Scan for the cell matching the given text and deliver its [X, Y] coordinate at center. 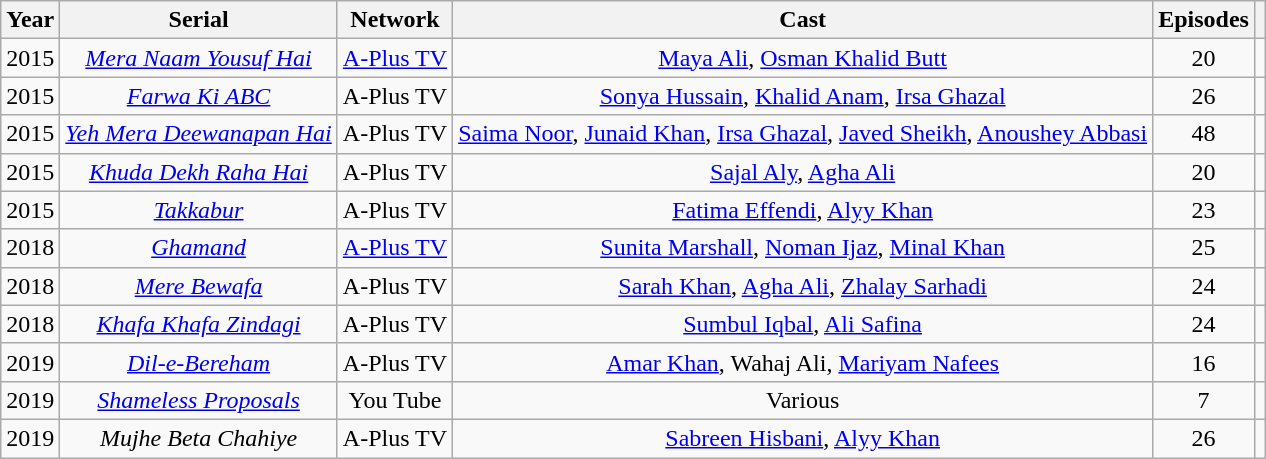
Sarah Khan, Agha Ali, Zhalay Sarhadi [803, 286]
Fatima Effendi, Alyy Khan [803, 210]
Mujhe Beta Chahiye [199, 438]
Sonya Hussain, Khalid Anam, Irsa Ghazal [803, 96]
Khuda Dekh Raha Hai [199, 172]
Serial [199, 20]
16 [1204, 362]
Amar Khan, Wahaj Ali, Mariyam Nafees [803, 362]
Mera Naam Yousuf Hai [199, 58]
Network [394, 20]
Takkabur [199, 210]
Sumbul Iqbal, Ali Safina [803, 324]
You Tube [394, 400]
Yeh Mera Deewanapan Hai [199, 134]
25 [1204, 248]
Year [30, 20]
Maya Ali, Osman Khalid Butt [803, 58]
Shameless Proposals [199, 400]
Sabreen Hisbani, Alyy Khan [803, 438]
Sunita Marshall, Noman Ijaz, Minal Khan [803, 248]
Dil-e-Bereham [199, 362]
Mere Bewafa [199, 286]
Saima Noor, Junaid Khan, Irsa Ghazal, Javed Sheikh, Anoushey Abbasi [803, 134]
Farwa Ki ABC [199, 96]
Sajal Aly, Agha Ali [803, 172]
48 [1204, 134]
Cast [803, 20]
Khafa Khafa Zindagi [199, 324]
23 [1204, 210]
7 [1204, 400]
Various [803, 400]
Ghamand [199, 248]
Episodes [1204, 20]
